Return the (X, Y) coordinate for the center point of the cell that contains the specified text.  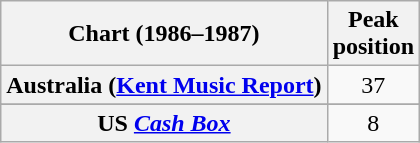
8 (373, 123)
37 (373, 85)
Chart (1986–1987) (164, 34)
Peakposition (373, 34)
US Cash Box (164, 123)
Australia (Kent Music Report) (164, 85)
